Scan for the cell matching the given text and deliver its (X, Y) coordinate at center. 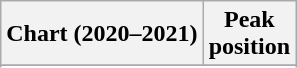
Peak position (249, 34)
Chart (2020–2021) (102, 34)
